Determine the [X, Y] coordinate at the center of the cell enclosing the given text.  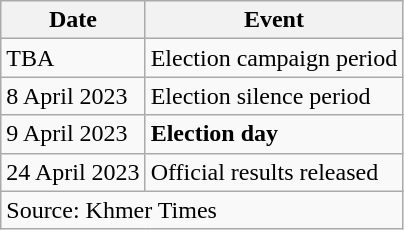
Date [73, 20]
Election campaign period [274, 58]
8 April 2023 [73, 96]
Official results released [274, 172]
9 April 2023 [73, 134]
Event [274, 20]
Election day [274, 134]
24 April 2023 [73, 172]
TBA [73, 58]
Source: Khmer Times [202, 210]
Election silence period [274, 96]
